Provide the (x, y) coordinate of the cell's center where the given text is located.  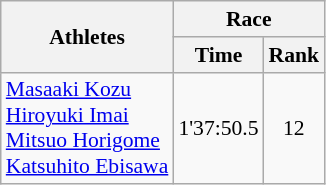
Rank (294, 55)
1'37:50.5 (218, 128)
Athletes (88, 36)
Time (218, 55)
12 (294, 128)
Masaaki KozuHiroyuki ImaiMitsuo HorigomeKatsuhito Ebisawa (88, 128)
Race (248, 19)
